Provide the [x, y] coordinate of the cell's center where the given text is located.  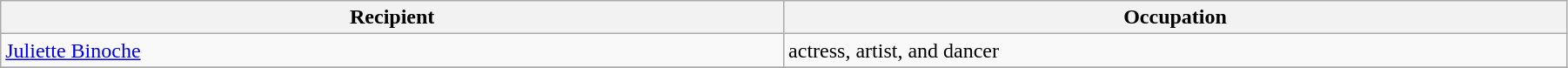
Recipient [392, 17]
Juliette Binoche [392, 51]
Occupation [1176, 17]
actress, artist, and dancer [1176, 51]
